Return the (x, y) coordinate for the center point of the cell that contains the specified text.  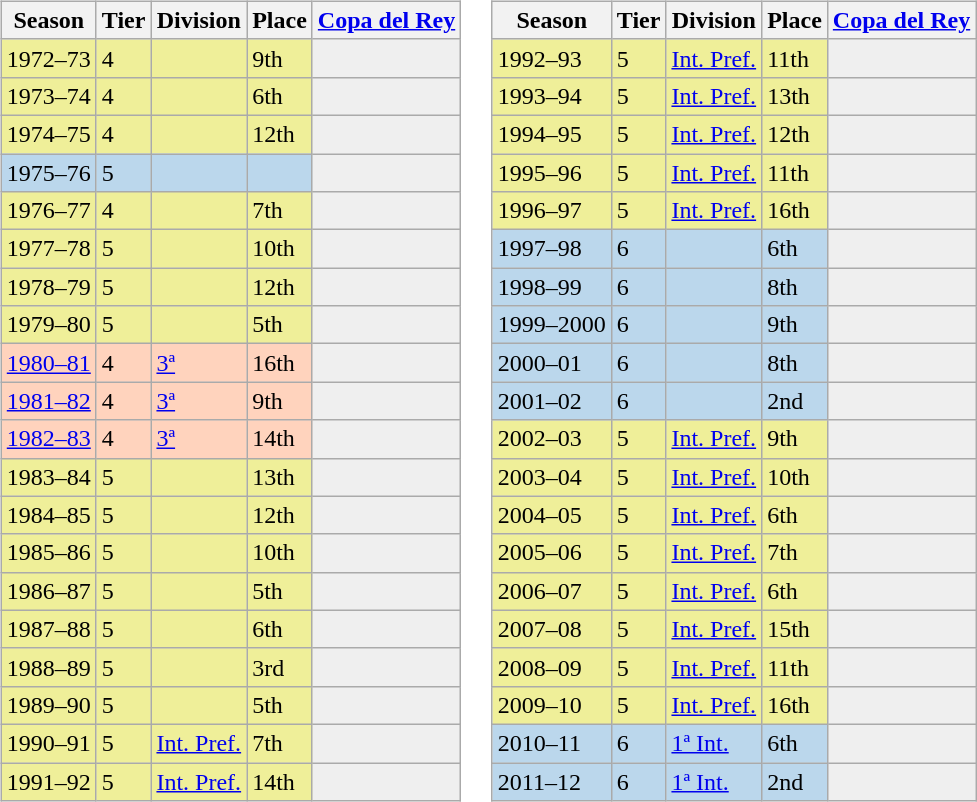
1982–83 (48, 439)
1986–87 (48, 591)
1999–2000 (552, 325)
1988–89 (48, 667)
1972–73 (48, 58)
2011–12 (552, 781)
2003–04 (552, 477)
1983–84 (48, 477)
1973–74 (48, 96)
1978–79 (48, 287)
1993–94 (552, 96)
2000–01 (552, 363)
3rd (280, 667)
2006–07 (552, 591)
2008–09 (552, 667)
1976–77 (48, 211)
1985–86 (48, 553)
1984–85 (48, 515)
1975–76 (48, 173)
15th (795, 629)
1987–88 (48, 629)
1980–81 (48, 363)
2009–10 (552, 705)
2002–03 (552, 439)
2004–05 (552, 515)
2001–02 (552, 401)
1998–99 (552, 287)
1995–96 (552, 173)
1989–90 (48, 705)
1994–95 (552, 134)
1974–75 (48, 134)
1991–92 (48, 781)
1977–78 (48, 249)
2007–08 (552, 629)
2005–06 (552, 553)
1990–91 (48, 743)
1992–93 (552, 58)
1981–82 (48, 401)
2010–11 (552, 743)
1997–98 (552, 249)
1979–80 (48, 325)
1996–97 (552, 211)
